Locate the cell with the specified text and output its [x, y] center coordinate. 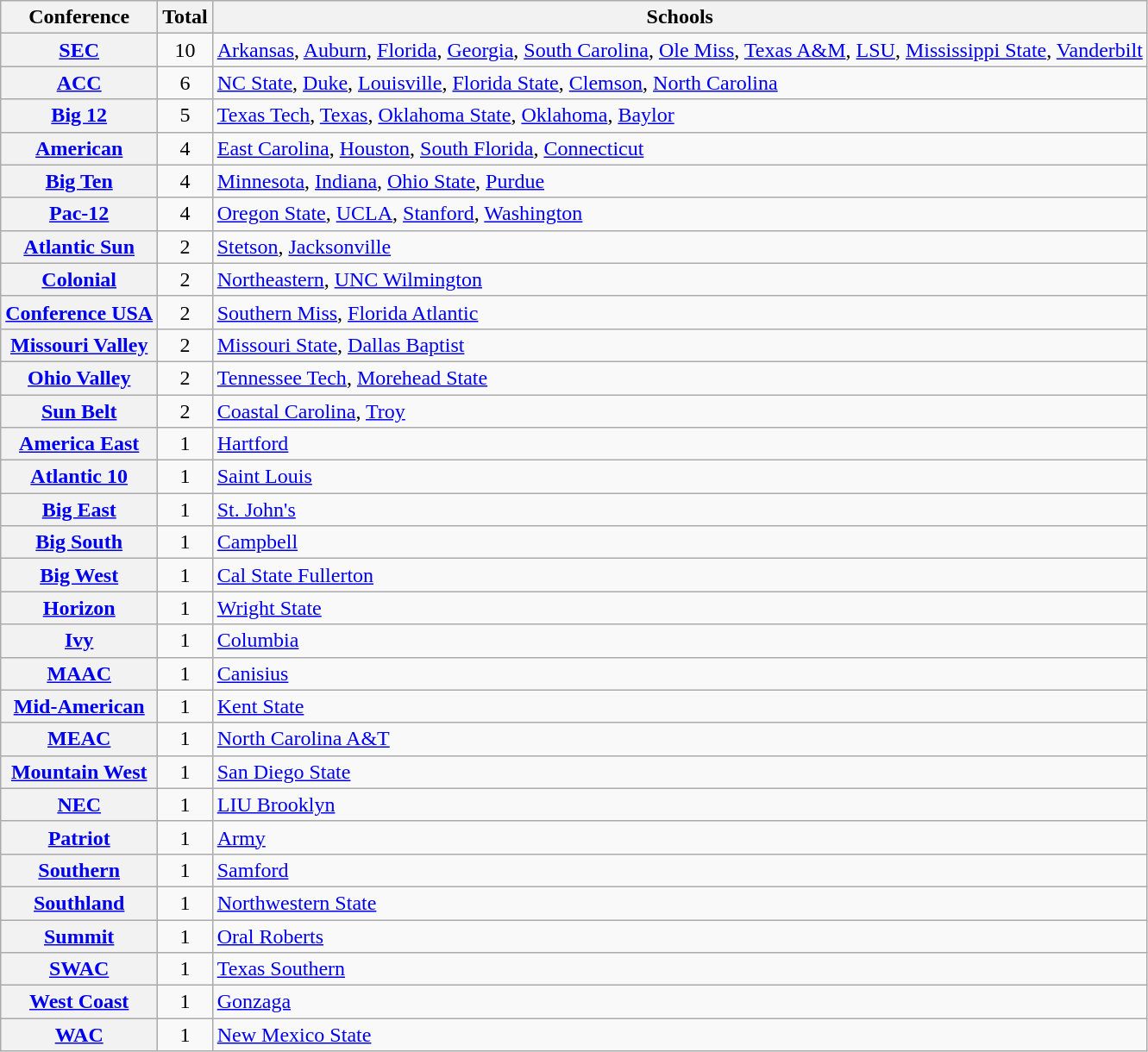
Northeastern, UNC Wilmington [680, 279]
Big 12 [79, 116]
Big West [79, 575]
WAC [79, 1035]
Missouri Valley [79, 345]
ACC [79, 83]
Ivy [79, 641]
6 [185, 83]
Ohio Valley [79, 378]
Atlantic Sun [79, 247]
Saint Louis [680, 477]
Hartford [680, 444]
Mid-American [79, 706]
Southern [79, 870]
Campbell [680, 542]
Arkansas, Auburn, Florida, Georgia, South Carolina, Ole Miss, Texas A&M, LSU, Mississippi State, Vanderbilt [680, 50]
Conference USA [79, 312]
Army [680, 837]
10 [185, 50]
Texas Tech, Texas, Oklahoma State, Oklahoma, Baylor [680, 116]
Cal State Fullerton [680, 575]
SEC [79, 50]
Mountain West [79, 772]
LIU Brooklyn [680, 805]
MEAC [79, 739]
Stetson, Jacksonville [680, 247]
Canisius [680, 673]
American [79, 148]
Summit [79, 936]
Coastal Carolina, Troy [680, 411]
Conference [79, 17]
St. John's [680, 510]
Pac-12 [79, 214]
Colonial [79, 279]
Wright State [680, 608]
MAAC [79, 673]
Sun Belt [79, 411]
Missouri State, Dallas Baptist [680, 345]
Minnesota, Indiana, Ohio State, Purdue [680, 181]
New Mexico State [680, 1035]
San Diego State [680, 772]
Samford [680, 870]
Atlantic 10 [79, 477]
Big East [79, 510]
NEC [79, 805]
SWAC [79, 969]
America East [79, 444]
Oral Roberts [680, 936]
Southland [79, 903]
Oregon State, UCLA, Stanford, Washington [680, 214]
NC State, Duke, Louisville, Florida State, Clemson, North Carolina [680, 83]
Tennessee Tech, Morehead State [680, 378]
Gonzaga [680, 1002]
Patriot [79, 837]
Northwestern State [680, 903]
Horizon [79, 608]
Texas Southern [680, 969]
North Carolina A&T [680, 739]
Big Ten [79, 181]
5 [185, 116]
Kent State [680, 706]
East Carolina, Houston, South Florida, Connecticut [680, 148]
Total [185, 17]
Schools [680, 17]
Big South [79, 542]
Southern Miss, Florida Atlantic [680, 312]
Columbia [680, 641]
West Coast [79, 1002]
